Pinpoint the cell where the given text exists, returning its (x, y) midpoint coordinate. 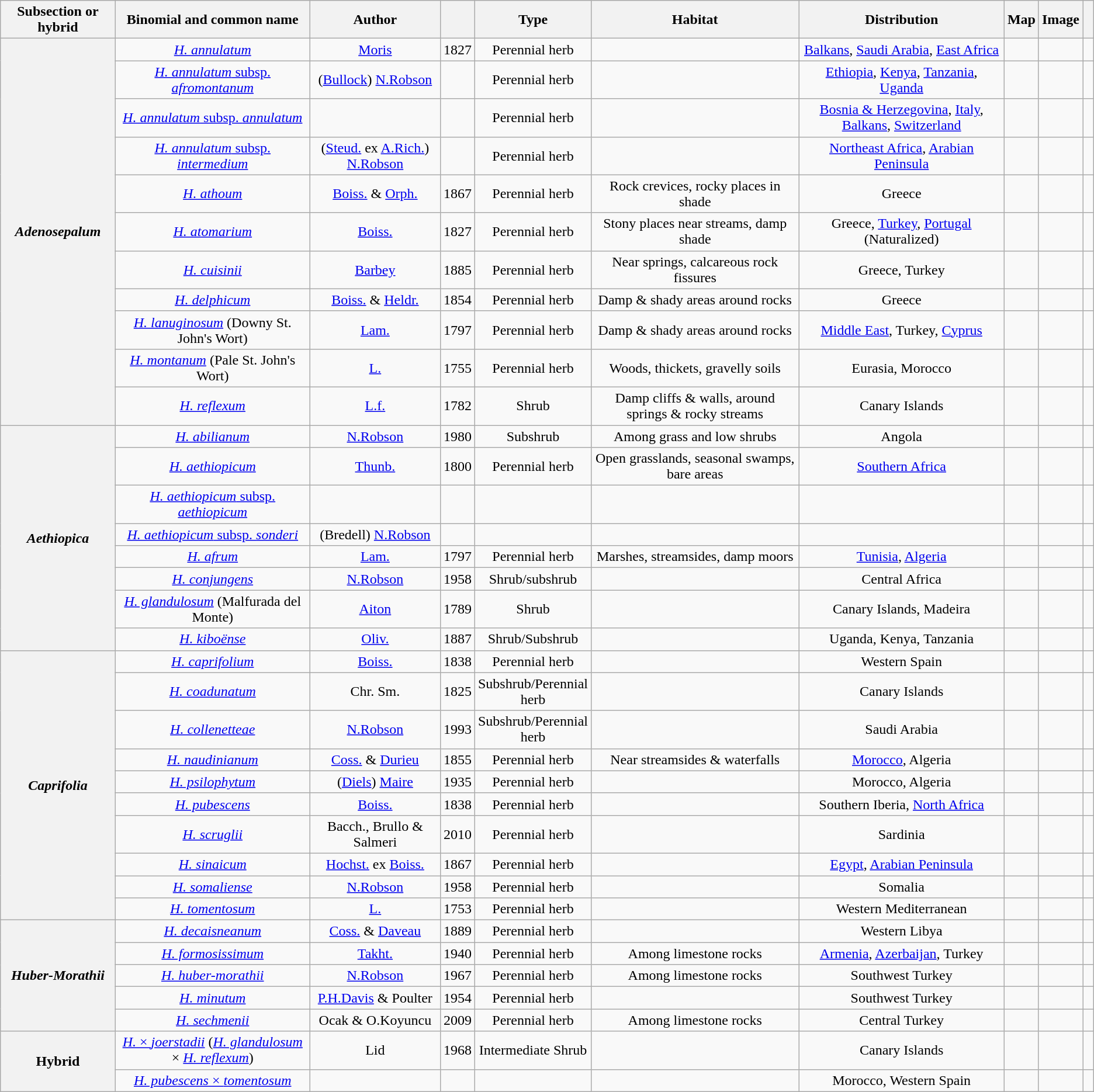
Hybrid (58, 1061)
Armenia, Azerbaijan, Turkey (901, 954)
Shrub/subshrub (533, 579)
1782 (457, 405)
Canary Islands, Madeira (901, 609)
H. tomentosum (213, 909)
H. afrum (213, 557)
1800 (457, 466)
Marshes, streamsides, damp moors (695, 557)
Northeast Africa, Arabian Peninsula (901, 155)
Caprifolia (58, 785)
H. aethiopicum (213, 466)
H. annulatum subsp. annulatum (213, 118)
Egypt, Arabian Peninsula (901, 864)
Tunisia, Algeria (901, 557)
Southern Africa (901, 466)
H. psilophytum (213, 782)
2010 (457, 834)
1755 (457, 368)
1825 (457, 692)
Boiss. & Orph. (375, 194)
P.H.Davis & Poulter (375, 998)
(Bredell) N.Robson (375, 535)
Oliv. (375, 639)
Habitat (695, 20)
(Bullock) N.Robson (375, 79)
Open grasslands, seasonal swamps, bare areas (695, 466)
Aethiopica (58, 538)
(Steud. ex A.Rich.) N.Robson (375, 155)
H. aethiopicum subsp. aethiopicum (213, 505)
H. cuisinii (213, 270)
Huber-Morathii (58, 976)
Woods, thickets, gravelly soils (695, 368)
H. naudinianum (213, 760)
H. conjungens (213, 579)
H. delphicum (213, 300)
H. sinaicum (213, 864)
1887 (457, 639)
H. atomarium (213, 231)
H. pubescens (213, 804)
Hochst. ex Boiss. (375, 864)
H. somaliense (213, 886)
Adenosepalum (58, 232)
1935 (457, 782)
1980 (457, 436)
Near springs, calcareous rock fissures (695, 270)
Coss. & Durieu (375, 760)
Ocak & O.Koyuncu (375, 1020)
H. lanuginosum (Downy St. John's Wort) (213, 330)
H. decaisneanum (213, 931)
Greece, Turkey (901, 270)
H. minutum (213, 998)
Intermediate Shrub (533, 1051)
1993 (457, 729)
Central Turkey (901, 1020)
Bacch., Brullo & Salmeri (375, 834)
Sardinia (901, 834)
Angola (901, 436)
1889 (457, 931)
L.f. (375, 405)
1854 (457, 300)
Southern Iberia, North Africa (901, 804)
H. annulatum (213, 50)
H. collenetteae (213, 729)
Rock crevices, rocky places in shade (695, 194)
1789 (457, 609)
Among grass and low shrubs (695, 436)
Barbey (375, 270)
Binomial and common name (213, 20)
Middle East, Turkey, Cyprus (901, 330)
Near streamsides & waterfalls (695, 760)
Moris (375, 50)
H. glandulosum (Malfurada del Monte) (213, 609)
H. coadunatum (213, 692)
H. pubescens × tomentosum (213, 1080)
H. aethiopicum subsp. sonderi (213, 535)
Type (533, 20)
H. formosissimum (213, 954)
Western Spain (901, 661)
Morocco, Western Spain (901, 1080)
Distribution (901, 20)
2009 (457, 1020)
Map (1022, 20)
(Diels) Maire (375, 782)
Image (1060, 20)
1940 (457, 954)
Stony places near streams, damp shade (695, 231)
H. caprifolium (213, 661)
H. huber-morathii (213, 976)
H. abilianum (213, 436)
H. annulatum subsp. afromontanum (213, 79)
1885 (457, 270)
H. sechmenii (213, 1020)
1968 (457, 1051)
Eurasia, Morocco (901, 368)
H. athoum (213, 194)
Western Libya (901, 931)
Uganda, Kenya, Tanzania (901, 639)
1954 (457, 998)
H. × joerstadii (H. glandulosum × H. reflexum) (213, 1051)
Western Mediterranean (901, 909)
Greece, Turkey, Portugal (Naturalized) (901, 231)
Thunb. (375, 466)
H. reflexum (213, 405)
H. annulatum subsp. intermedium (213, 155)
Takht. (375, 954)
Damp cliffs & walls, around springs & rocky streams (695, 405)
1967 (457, 976)
Somalia (901, 886)
Bosnia & Herzegovina, Italy, Balkans, Switzerland (901, 118)
1855 (457, 760)
Shrub/Subshrub (533, 639)
H. kiboënse (213, 639)
1753 (457, 909)
Coss. & Daveau (375, 931)
H. scruglii (213, 834)
Balkans, Saudi Arabia, East Africa (901, 50)
Lid (375, 1051)
Central Africa (901, 579)
Saudi Arabia (901, 729)
Ethiopia, Kenya, Tanzania, Uganda (901, 79)
H. montanum (Pale St. John's Wort) (213, 368)
Subsection or hybrid (58, 20)
Boiss. & Heldr. (375, 300)
Aiton (375, 609)
Subshrub (533, 436)
Chr. Sm. (375, 692)
Author (375, 20)
